Provide the (X, Y) coordinate of the cell's center where the given text is located.  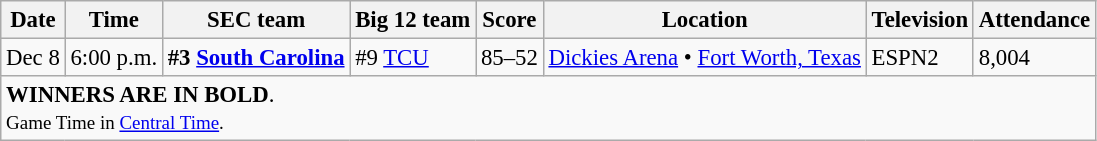
SEC team (256, 20)
Dec 8 (33, 58)
Score (510, 20)
Date (33, 20)
#9 TCU (413, 58)
85–52 (510, 58)
Attendance (1034, 20)
Big 12 team (413, 20)
Television (920, 20)
#3 South Carolina (256, 58)
8,004 (1034, 58)
6:00 p.m. (114, 58)
ESPN2 (920, 58)
Dickies Arena • Fort Worth, Texas (704, 58)
Time (114, 20)
Location (704, 20)
WINNERS ARE IN BOLD.Game Time in Central Time. (548, 108)
